Capture the cell that displays the provided text and extract its [x, y] central coordinate. 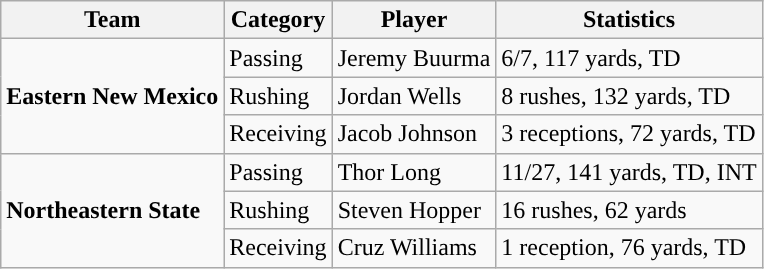
Eastern New Mexico [112, 96]
1 reception, 76 yards, TD [629, 248]
Steven Hopper [414, 210]
Category [278, 20]
16 rushes, 62 yards [629, 210]
8 rushes, 132 yards, TD [629, 96]
Thor Long [414, 172]
6/7, 117 yards, TD [629, 58]
Jeremy Buurma [414, 58]
Cruz Williams [414, 248]
Northeastern State [112, 210]
Jordan Wells [414, 96]
Statistics [629, 20]
Team [112, 20]
Jacob Johnson [414, 134]
3 receptions, 72 yards, TD [629, 134]
11/27, 141 yards, TD, INT [629, 172]
Player [414, 20]
